Extract the (X, Y) coordinate from the center of the cell holding the provided text.  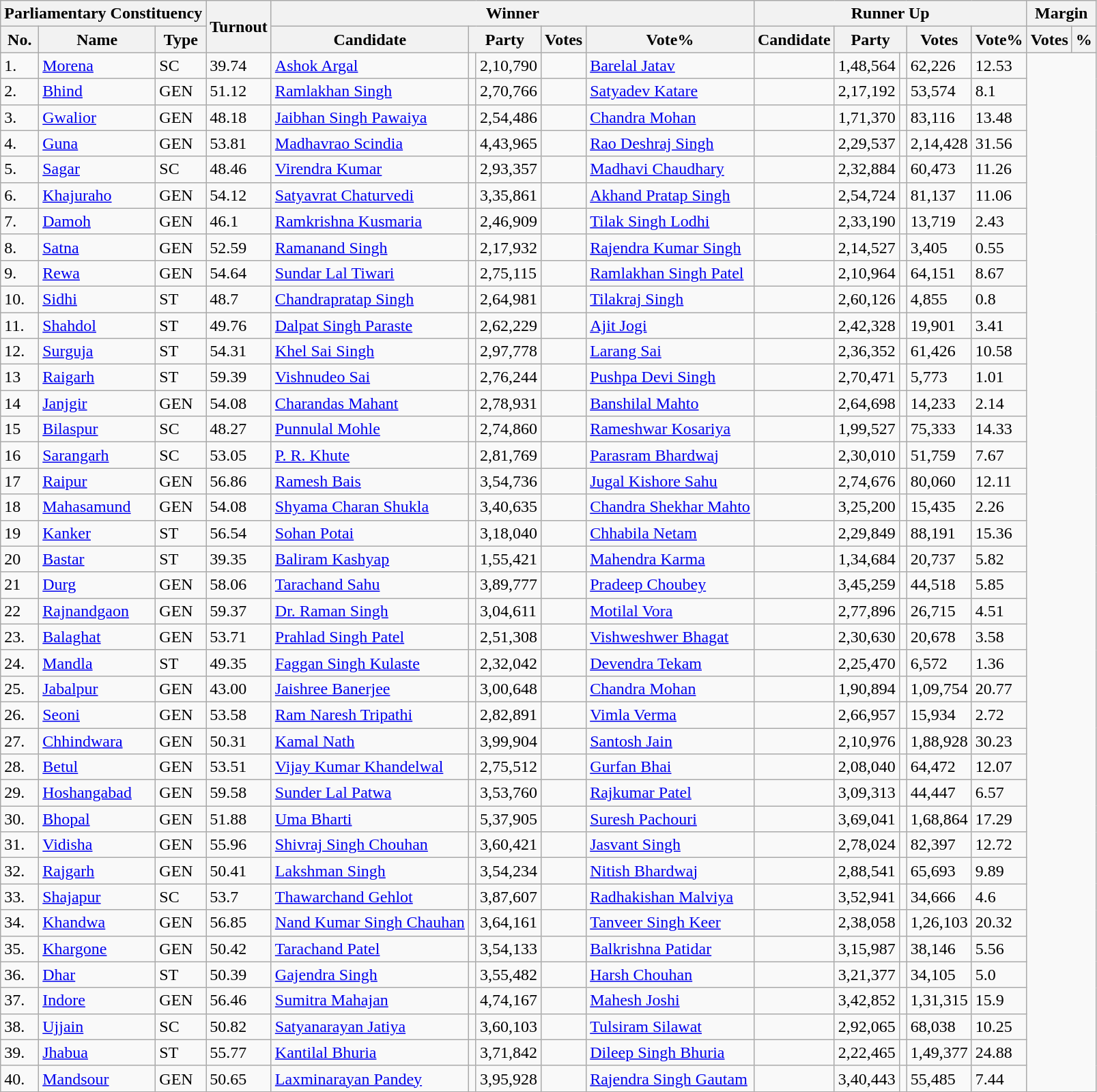
26,715 (939, 611)
2,36,352 (867, 351)
75,333 (939, 429)
39. (20, 1052)
53.51 (239, 767)
2.72 (999, 715)
0.55 (999, 247)
19 (20, 533)
7.44 (999, 1078)
1,88,928 (939, 741)
4,43,965 (508, 143)
Tarachand Sahu (370, 585)
Mandsour (97, 1078)
Shajapur (97, 897)
8. (20, 247)
53.7 (239, 897)
3,60,421 (508, 845)
1.01 (999, 377)
51,759 (939, 455)
15,435 (939, 507)
59.58 (239, 793)
% (1084, 40)
2,33,190 (867, 221)
3,21,377 (867, 975)
53.81 (239, 143)
29. (20, 793)
Banshilal Mahto (670, 403)
Jaishree Banerjee (370, 689)
26. (20, 715)
Mahasamund (97, 507)
19,901 (939, 326)
2,60,126 (867, 299)
7. (20, 221)
60,473 (939, 169)
2,74,860 (508, 429)
Santosh Jain (670, 741)
50.65 (239, 1078)
3,15,987 (867, 949)
50.41 (239, 871)
Bastar (97, 559)
Type (181, 40)
9.89 (999, 871)
12.53 (999, 66)
2,29,537 (867, 143)
31. (20, 845)
5,773 (939, 377)
Shahdol (97, 326)
Gajendra Singh (370, 975)
56.85 (239, 923)
1,31,315 (939, 1001)
Satyanarayan Jatiya (370, 1026)
Kanker (97, 533)
2,22,465 (867, 1052)
3,60,103 (508, 1026)
Gwalior (97, 117)
Faggan Singh Kulaste (370, 663)
2,64,981 (508, 299)
Uma Bharti (370, 819)
Hoshangabad (97, 793)
13.48 (999, 117)
Khargone (97, 949)
Dileep Singh Bhuria (670, 1052)
1,26,103 (939, 923)
56.46 (239, 1001)
Akhand Pratap Singh (670, 195)
2,17,932 (508, 247)
Chhindwara (97, 741)
Vimla Verma (670, 715)
2,14,428 (939, 143)
20,678 (939, 637)
2,54,486 (508, 117)
64,151 (939, 273)
Devendra Tekam (670, 663)
Chandrapratap Singh (370, 299)
13 (20, 377)
Raigarh (97, 377)
Dhar (97, 975)
52.59 (239, 247)
Indore (97, 1001)
Rajkumar Patel (670, 793)
4,74,167 (508, 1001)
65,693 (939, 871)
Khandwa (97, 923)
3,54,133 (508, 949)
2,70,471 (867, 377)
Bilaspur (97, 429)
44,518 (939, 585)
1,48,564 (867, 66)
Jhabua (97, 1052)
5.56 (999, 949)
2,51,308 (508, 637)
56.86 (239, 481)
1,55,421 (508, 559)
Vidisha (97, 845)
12. (20, 351)
3,54,234 (508, 871)
Sidhi (97, 299)
Vishnudeo Sai (370, 377)
48.27 (239, 429)
14.33 (999, 429)
Mahendra Karma (670, 559)
50.31 (239, 741)
Kamal Nath (370, 741)
4.51 (999, 611)
Barelal Jatav (670, 66)
38,146 (939, 949)
6. (20, 195)
4.6 (999, 897)
12.11 (999, 481)
83,116 (939, 117)
59.37 (239, 611)
48.7 (239, 299)
Balaghat (97, 637)
49.76 (239, 326)
34,666 (939, 897)
64,472 (939, 767)
Ramanand Singh (370, 247)
53,574 (939, 91)
80,060 (939, 481)
2,25,470 (867, 663)
Dr. Raman Singh (370, 611)
5.0 (999, 975)
2,30,010 (867, 455)
2,78,024 (867, 845)
2,74,676 (867, 481)
2,10,790 (508, 66)
Rajgarh (97, 871)
Lakshman Singh (370, 871)
Madhavrao Scindia (370, 143)
Tilakraj Singh (670, 299)
2,64,698 (867, 403)
5. (20, 169)
Bhopal (97, 819)
Chhabila Netam (670, 533)
4. (20, 143)
15 (20, 429)
2,46,909 (508, 221)
P. R. Khute (370, 455)
6,572 (939, 663)
Winner (512, 14)
Mandla (97, 663)
3,89,777 (508, 585)
2,08,040 (867, 767)
Punnulal Mohle (370, 429)
Virendra Kumar (370, 169)
Satyadev Katare (670, 91)
Sohan Potai (370, 533)
5.85 (999, 585)
24. (20, 663)
1,90,894 (867, 689)
Tanveer Singh Keer (670, 923)
10.58 (999, 351)
Name (97, 40)
2,92,065 (867, 1026)
55.96 (239, 845)
23. (20, 637)
Ashok Argal (370, 66)
50.82 (239, 1026)
1,99,527 (867, 429)
15.9 (999, 1001)
Dalpat Singh Paraste (370, 326)
Jasvant Singh (670, 845)
Prahlad Singh Patel (370, 637)
2,75,512 (508, 767)
9. (20, 273)
Jugal Kishore Sahu (670, 481)
59.39 (239, 377)
Tilak Singh Lodhi (670, 221)
Margin (1061, 14)
39.74 (239, 66)
34,105 (939, 975)
Durg (97, 585)
37. (20, 1001)
Rao Deshraj Singh (670, 143)
Tarachand Patel (370, 949)
Jaibhan Singh Pawaiya (370, 117)
8.1 (999, 91)
49.35 (239, 663)
15.36 (999, 533)
Surguja (97, 351)
2,38,058 (867, 923)
20 (20, 559)
1,68,864 (939, 819)
53.58 (239, 715)
21 (20, 585)
3,53,760 (508, 793)
Motilal Vora (670, 611)
35. (20, 949)
Pushpa Devi Singh (670, 377)
3,52,941 (867, 897)
2,66,957 (867, 715)
3,55,482 (508, 975)
3,00,648 (508, 689)
Ramlakhan Singh (370, 91)
81,137 (939, 195)
3,69,041 (867, 819)
2,42,328 (867, 326)
Chandra Shekhar Mahto (670, 507)
20.32 (999, 923)
33. (20, 897)
1,34,684 (867, 559)
0.8 (999, 299)
11.06 (999, 195)
Baliram Kashyap (370, 559)
54.64 (239, 273)
Raipur (97, 481)
17.29 (999, 819)
10.25 (999, 1026)
2,82,891 (508, 715)
Balkrishna Patidar (670, 949)
Ramlakhan Singh Patel (670, 273)
2,75,115 (508, 273)
Gurfan Bhai (670, 767)
51.12 (239, 91)
58.06 (239, 585)
2.26 (999, 507)
12.07 (999, 767)
1. (20, 66)
Madhavi Chaudhary (670, 169)
Bhind (97, 91)
Shivraj Singh Chouhan (370, 845)
1,09,754 (939, 689)
Parliamentary Constituency (104, 14)
54.31 (239, 351)
2,81,769 (508, 455)
Sumitra Mahajan (370, 1001)
12.72 (999, 845)
2,76,244 (508, 377)
5.82 (999, 559)
53.05 (239, 455)
Vijay Kumar Khandelwal (370, 767)
Rajendra Singh Gautam (670, 1078)
Vishweshwer Bhagat (670, 637)
Harsh Chouhan (670, 975)
Ramkrishna Kusmaria (370, 221)
Tulsiram Silawat (670, 1026)
10. (20, 299)
Ajit Jogi (670, 326)
Sunder Lal Patwa (370, 793)
Guna (97, 143)
Rajendra Kumar Singh (670, 247)
24.88 (999, 1052)
Turnout (239, 27)
3,95,928 (508, 1078)
82,397 (939, 845)
3,405 (939, 247)
28. (20, 767)
Ram Naresh Tripathi (370, 715)
32. (20, 871)
Parasram Bhardwaj (670, 455)
Morena (97, 66)
4,855 (939, 299)
Pradeep Choubey (670, 585)
Radhakishan Malviya (670, 897)
2,97,778 (508, 351)
Runner Up (890, 14)
Khel Sai Singh (370, 351)
Ujjain (97, 1026)
2,29,849 (867, 533)
3,45,259 (867, 585)
7.67 (999, 455)
55,485 (939, 1078)
Jabalpur (97, 689)
11.26 (999, 169)
48.18 (239, 117)
25. (20, 689)
14,233 (939, 403)
Satna (97, 247)
Rewa (97, 273)
16 (20, 455)
3,87,607 (508, 897)
3.41 (999, 326)
No. (20, 40)
Suresh Pachouri (670, 819)
50.39 (239, 975)
6.57 (999, 793)
2,77,896 (867, 611)
44,447 (939, 793)
Janjgir (97, 403)
3,04,611 (508, 611)
3,54,736 (508, 481)
2,62,229 (508, 326)
2.14 (999, 403)
51.88 (239, 819)
3,09,313 (867, 793)
34. (20, 923)
Sagar (97, 169)
5,37,905 (508, 819)
8.67 (999, 273)
Kantilal Bhuria (370, 1052)
18 (20, 507)
17 (20, 481)
3,99,904 (508, 741)
Seoni (97, 715)
Larang Sai (670, 351)
2,88,541 (867, 871)
2,10,976 (867, 741)
50.42 (239, 949)
39.35 (239, 559)
22 (20, 611)
43.00 (239, 689)
Nitish Bhardwaj (670, 871)
Sundar Lal Tiwari (370, 273)
Mahesh Joshi (670, 1001)
Charandas Mahant (370, 403)
30.23 (999, 741)
31.56 (999, 143)
3.58 (999, 637)
46.1 (239, 221)
2,30,630 (867, 637)
2,70,766 (508, 91)
88,191 (939, 533)
2,93,357 (508, 169)
Thawarchand Gehlot (370, 897)
3,35,861 (508, 195)
3. (20, 117)
2,32,042 (508, 663)
Nand Kumar Singh Chauhan (370, 923)
55.77 (239, 1052)
62,226 (939, 66)
1,71,370 (867, 117)
20,737 (939, 559)
1,49,377 (939, 1052)
3,71,842 (508, 1052)
56.54 (239, 533)
1.36 (999, 663)
Laxminarayan Pandey (370, 1078)
3,40,635 (508, 507)
61,426 (939, 351)
3,64,161 (508, 923)
48.46 (239, 169)
3,42,852 (867, 1001)
2.43 (999, 221)
Satyavrat Chaturvedi (370, 195)
2,54,724 (867, 195)
38. (20, 1026)
Rameshwar Kosariya (670, 429)
Betul (97, 767)
14 (20, 403)
2,14,527 (867, 247)
2,78,931 (508, 403)
54.12 (239, 195)
53.71 (239, 637)
20.77 (999, 689)
15,934 (939, 715)
Rajnandgaon (97, 611)
Damoh (97, 221)
Ramesh Bais (370, 481)
40. (20, 1078)
Sarangarh (97, 455)
68,038 (939, 1026)
3,25,200 (867, 507)
27. (20, 741)
2,17,192 (867, 91)
2,10,964 (867, 273)
Khajuraho (97, 195)
30. (20, 819)
Shyama Charan Shukla (370, 507)
13,719 (939, 221)
2,32,884 (867, 169)
11. (20, 326)
3,40,443 (867, 1078)
36. (20, 975)
2. (20, 91)
3,18,040 (508, 533)
